Pinpoint the cell where the given text exists, returning its (x, y) midpoint coordinate. 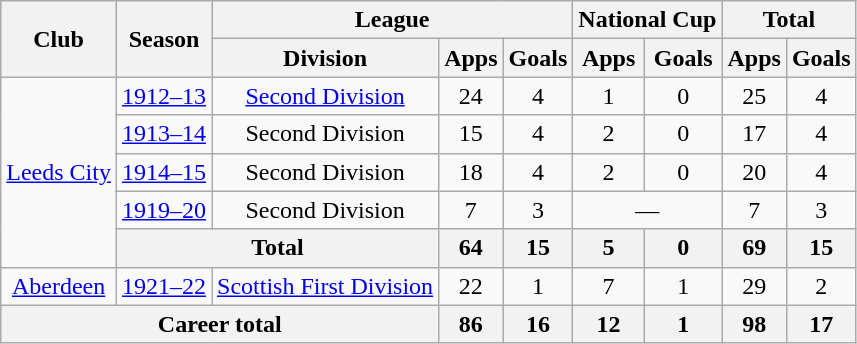
1921–22 (164, 286)
64 (471, 248)
29 (754, 286)
98 (754, 324)
Scottish First Division (326, 286)
25 (754, 96)
Club (59, 39)
5 (609, 248)
League (392, 20)
1913–14 (164, 134)
20 (754, 172)
18 (471, 172)
22 (471, 286)
Aberdeen (59, 286)
24 (471, 96)
1919–20 (164, 210)
Career total (220, 324)
Leeds City (59, 172)
National Cup (648, 20)
69 (754, 248)
86 (471, 324)
16 (538, 324)
12 (609, 324)
— (648, 210)
Division (326, 58)
1912–13 (164, 96)
1914–15 (164, 172)
Season (164, 39)
